Return [X, Y] of the center of cell containing provided text 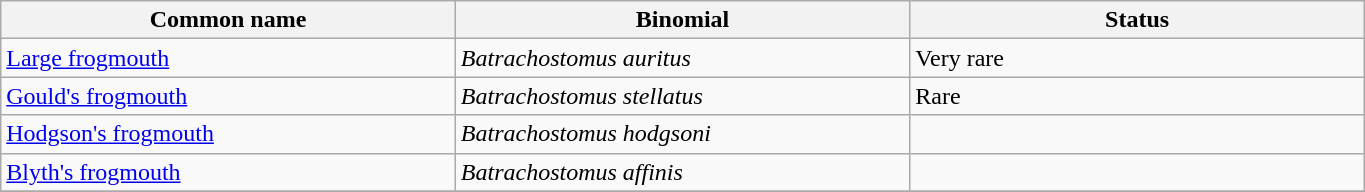
Gould's frogmouth [228, 96]
Large frogmouth [228, 58]
Very rare [1138, 58]
Common name [228, 20]
Batrachostomus auritus [682, 58]
Blyth's frogmouth [228, 172]
Batrachostomus hodgsoni [682, 134]
Batrachostomus affinis [682, 172]
Status [1138, 20]
Batrachostomus stellatus [682, 96]
Hodgson's frogmouth [228, 134]
Binomial [682, 20]
Rare [1138, 96]
